Find where the given text appears and provide that cell's center as (X, Y) coordinate. 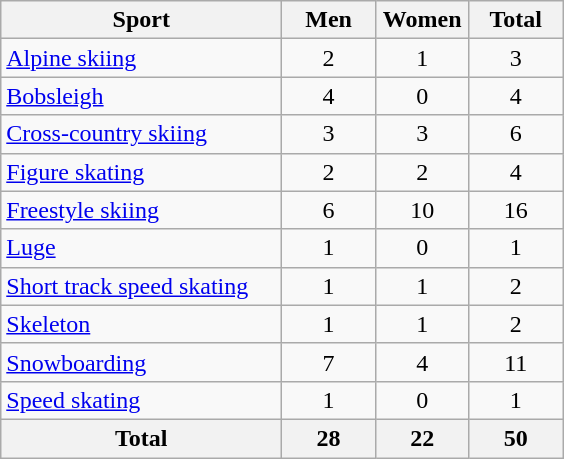
Men (329, 20)
Bobsleigh (142, 96)
Snowboarding (142, 362)
Skeleton (142, 324)
16 (516, 210)
Sport (142, 20)
Freestyle skiing (142, 210)
Cross-country skiing (142, 134)
Alpine skiing (142, 58)
7 (329, 362)
Short track speed skating (142, 286)
10 (422, 210)
Women (422, 20)
Speed skating (142, 400)
Luge (142, 248)
22 (422, 438)
28 (329, 438)
50 (516, 438)
Figure skating (142, 172)
11 (516, 362)
